From the cell containing the given text, extract its center point as [x, y] coordinate. 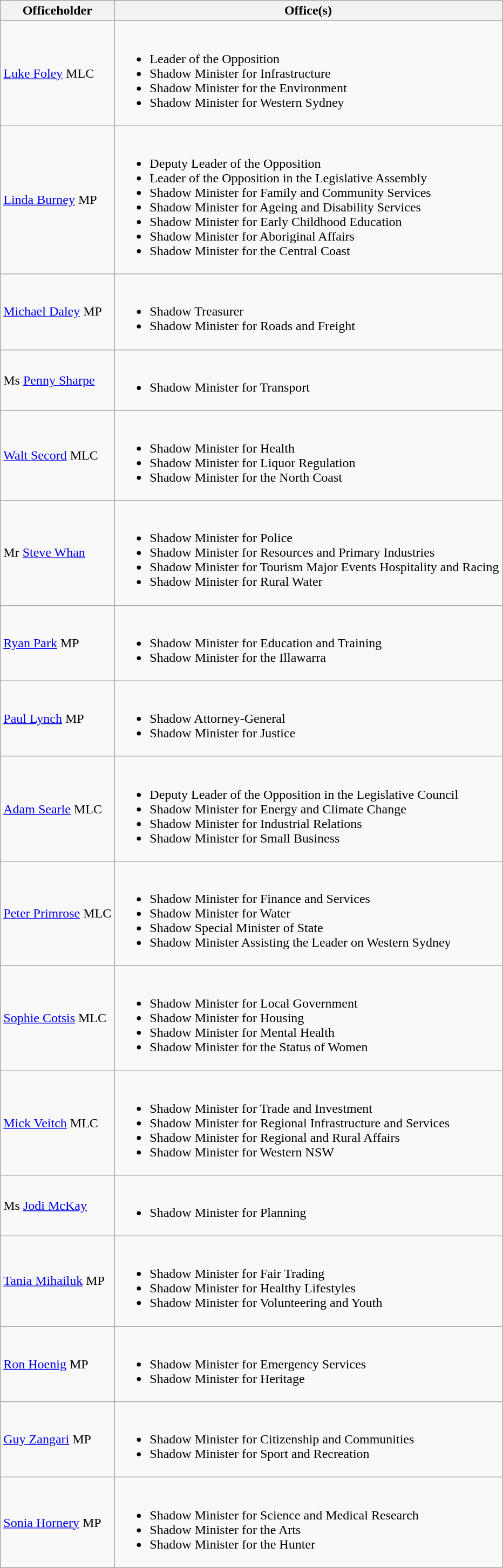
Office(s) [308, 11]
Mick Veitch MLC [57, 1122]
Shadow TreasurerShadow Minister for Roads and Freight [308, 312]
Peter Primrose MLC [57, 913]
Ms Jodi McKay [57, 1206]
Paul Lynch MP [57, 718]
Shadow Minister for Education and TrainingShadow Minister for the Illawarra [308, 643]
Shadow Attorney-GeneralShadow Minister for Justice [308, 718]
Shadow Minister for Local GovernmentShadow Minister for HousingShadow Minister for Mental HealthShadow Minister for the Status of Women [308, 1018]
Shadow Minister for Science and Medical ResearchShadow Minister for the ArtsShadow Minister for the Hunter [308, 1522]
Shadow Minister for Citizenship and CommunitiesShadow Minister for Sport and Recreation [308, 1440]
Officeholder [57, 11]
Walt Secord MLC [57, 455]
Leader of the OppositionShadow Minister for InfrastructureShadow Minister for the EnvironmentShadow Minister for Western Sydney [308, 73]
Adam Searle MLC [57, 809]
Ms Penny Sharpe [57, 380]
Sonia Hornery MP [57, 1522]
Michael Daley MP [57, 312]
Linda Burney MP [57, 200]
Ryan Park MP [57, 643]
Luke Foley MLC [57, 73]
Shadow Minister for Fair TradingShadow Minister for Healthy LifestylesShadow Minister for Volunteering and Youth [308, 1282]
Shadow Minister for Emergency ServicesShadow Minister for Heritage [308, 1364]
Shadow Minister for Transport [308, 380]
Tania Mihailuk MP [57, 1282]
Ron Hoenig MP [57, 1364]
Mr Steve Whan [57, 553]
Sophie Cotsis MLC [57, 1018]
Guy Zangari MP [57, 1440]
Shadow Minister for Planning [308, 1206]
Shadow Minister for HealthShadow Minister for Liquor RegulationShadow Minister for the North Coast [308, 455]
